Capture the cell that displays the provided text and extract its (x, y) central coordinate. 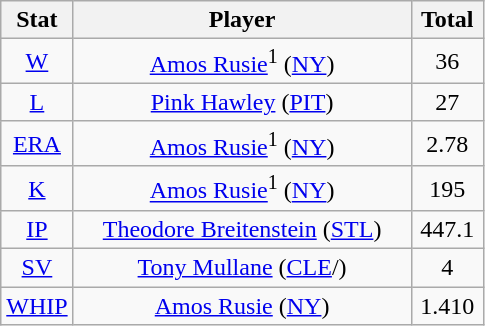
L (37, 102)
SV (37, 268)
27 (447, 102)
1.410 (447, 306)
K (37, 188)
447.1 (447, 230)
Tony Mullane (CLE/) (242, 268)
Total (447, 20)
IP (37, 230)
36 (447, 62)
4 (447, 268)
W (37, 62)
Player (242, 20)
Pink Hawley (PIT) (242, 102)
WHIP (37, 306)
Theodore Breitenstein (STL) (242, 230)
2.78 (447, 144)
Amos Rusie (NY) (242, 306)
195 (447, 188)
ERA (37, 144)
Stat (37, 20)
